Extract the [x, y] coordinate from the center of the cell holding the provided text.  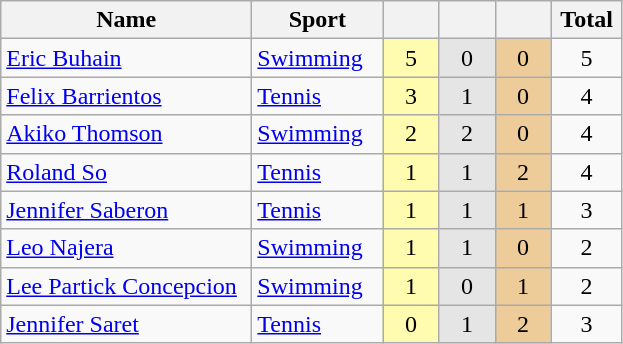
Lee Partick Concepcion [126, 286]
Sport [318, 20]
Roland So [126, 172]
Name [126, 20]
Eric Buhain [126, 58]
Felix Barrientos [126, 96]
Akiko Thomson [126, 134]
Leo Najera [126, 248]
Jennifer Saberon [126, 210]
Jennifer Saret [126, 324]
Total [586, 20]
